Locate the cell with the specified text and output its [X, Y] center coordinate. 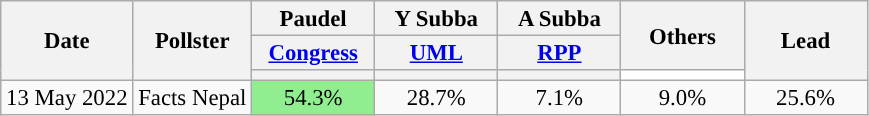
Y Subba [436, 18]
13 May 2022 [67, 98]
Pollster [192, 41]
UML [436, 54]
25.6% [806, 98]
9.0% [682, 98]
Date [67, 41]
RPP [560, 54]
Others [682, 36]
Facts Nepal [192, 98]
A Subba [560, 18]
Congress [314, 54]
Paudel [314, 18]
54.3% [314, 98]
Lead [806, 41]
7.1% [560, 98]
28.7% [436, 98]
